Search for the cell housing the specified text and yield its (x, y) center coordinate. 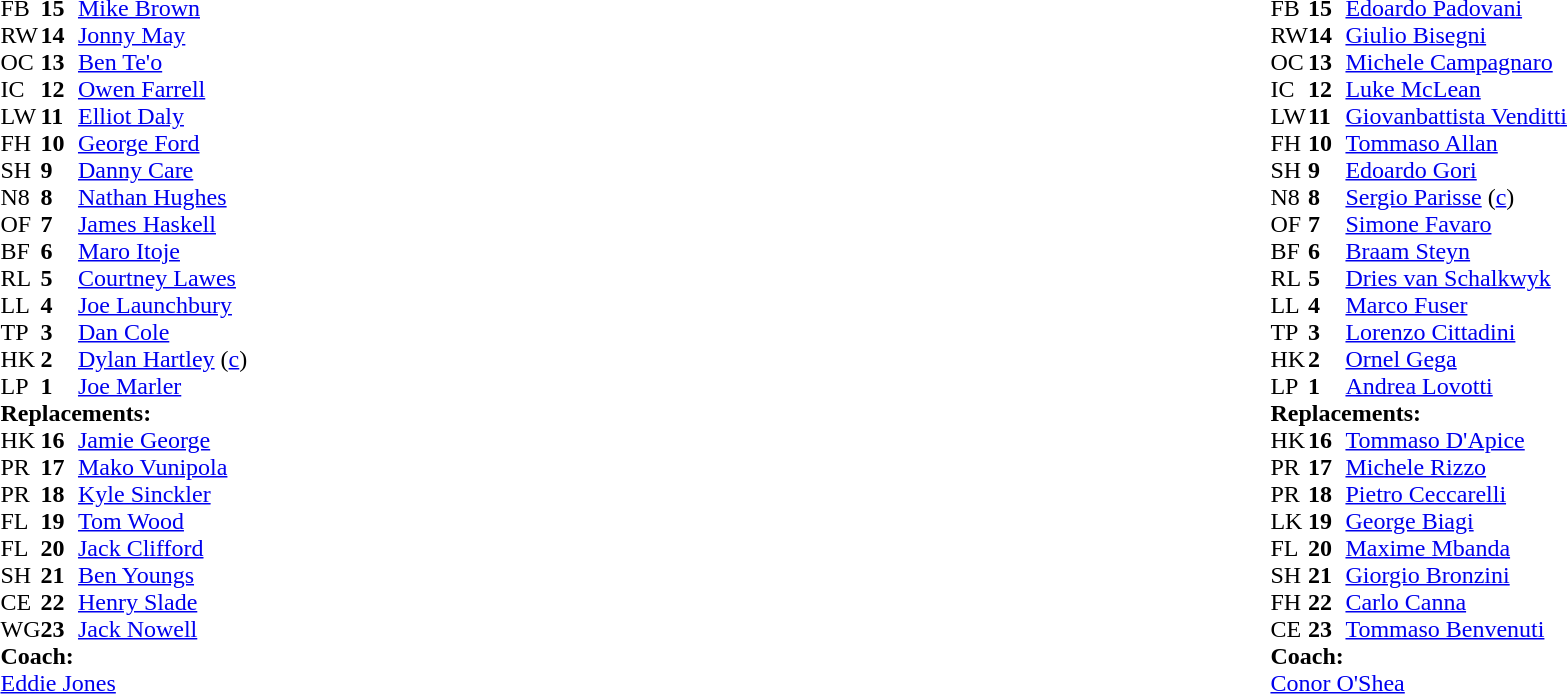
Pietro Ceccarelli (1456, 494)
Sergio Parisse (c) (1456, 198)
Luke McLean (1456, 90)
Danny Care (162, 170)
Braam Steyn (1456, 252)
Jonny May (162, 36)
Giorgio Bronzini (1456, 576)
Joe Launchbury (162, 306)
LK (1289, 522)
Nathan Hughes (162, 198)
Carlo Canna (1456, 602)
Ben Te'o (162, 62)
Maro Itoje (162, 252)
James Haskell (162, 224)
Elliot Daly (162, 116)
Mako Vunipola (162, 468)
George Biagi (1456, 522)
Lorenzo Cittadini (1456, 332)
Ornel Gega (1456, 360)
Owen Farrell (162, 90)
Ben Youngs (162, 576)
Tom Wood (162, 522)
Tommaso Allan (1456, 144)
Dries van Schalkwyk (1456, 278)
Andrea Lovotti (1456, 386)
Jamie George (162, 440)
Dan Cole (162, 332)
Marco Fuser (1456, 306)
Tommaso Benvenuti (1456, 630)
Giovanbattista Venditti (1456, 116)
Kyle Sinckler (162, 494)
Edoardo Gori (1456, 170)
Jack Clifford (162, 548)
George Ford (162, 144)
Simone Favaro (1456, 224)
Maxime Mbanda (1456, 548)
Michele Rizzo (1456, 468)
Joe Marler (162, 386)
Michele Campagnaro (1456, 62)
Giulio Bisegni (1456, 36)
WG (20, 630)
Jack Nowell (162, 630)
Courtney Lawes (162, 278)
Tommaso D'Apice (1456, 440)
Dylan Hartley (c) (162, 360)
Henry Slade (162, 602)
